Output the [x, y] coordinate of the center of the cell containing the given text.  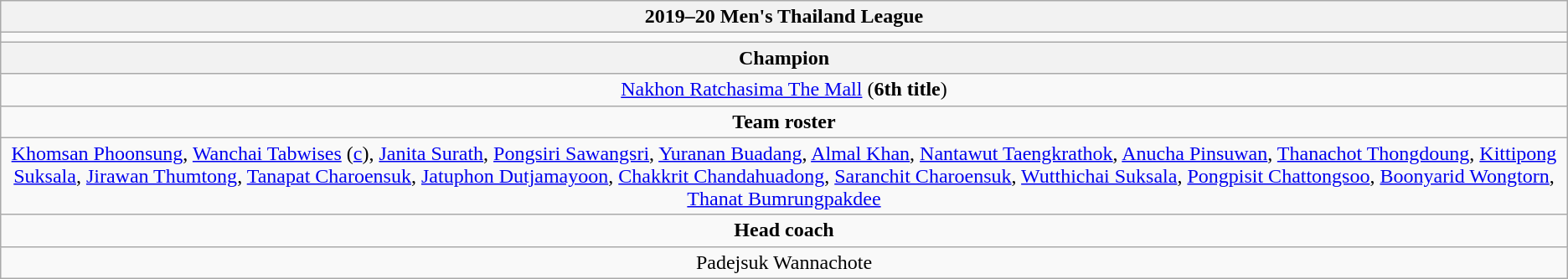
Nakhon Ratchasima The Mall (6th title) [784, 90]
2019–20 Men's Thailand League [784, 17]
Padejsuk Wannachote [784, 262]
Team roster [784, 121]
Champion [784, 58]
Head coach [784, 230]
